Detect which cell encompasses the target text, then output its (x, y) center coordinate. 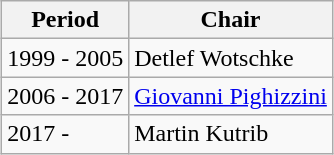
Martin Kutrib (231, 134)
2006 - 2017 (66, 96)
1999 - 2005 (66, 58)
Giovanni Pighizzini (231, 96)
2017 - (66, 134)
Detlef Wotschke (231, 58)
Period (66, 20)
Chair (231, 20)
